Return [x, y] of the center of cell containing provided text 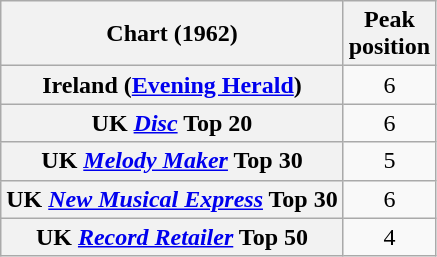
UK Disc Top 20 [172, 123]
4 [389, 237]
UK New Musical Express Top 30 [172, 199]
Ireland (Evening Herald) [172, 85]
Peakposition [389, 34]
5 [389, 161]
UK Record Retailer Top 50 [172, 237]
Chart (1962) [172, 34]
UK Melody Maker Top 30 [172, 161]
